Pinpoint the cell where the given text exists, returning its (X, Y) midpoint coordinate. 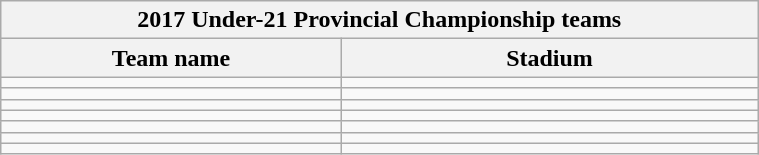
Stadium (549, 58)
Team name (172, 58)
2017 Under-21 Provincial Championship teams (380, 20)
